Search for the cell housing the specified text and yield its [X, Y] center coordinate. 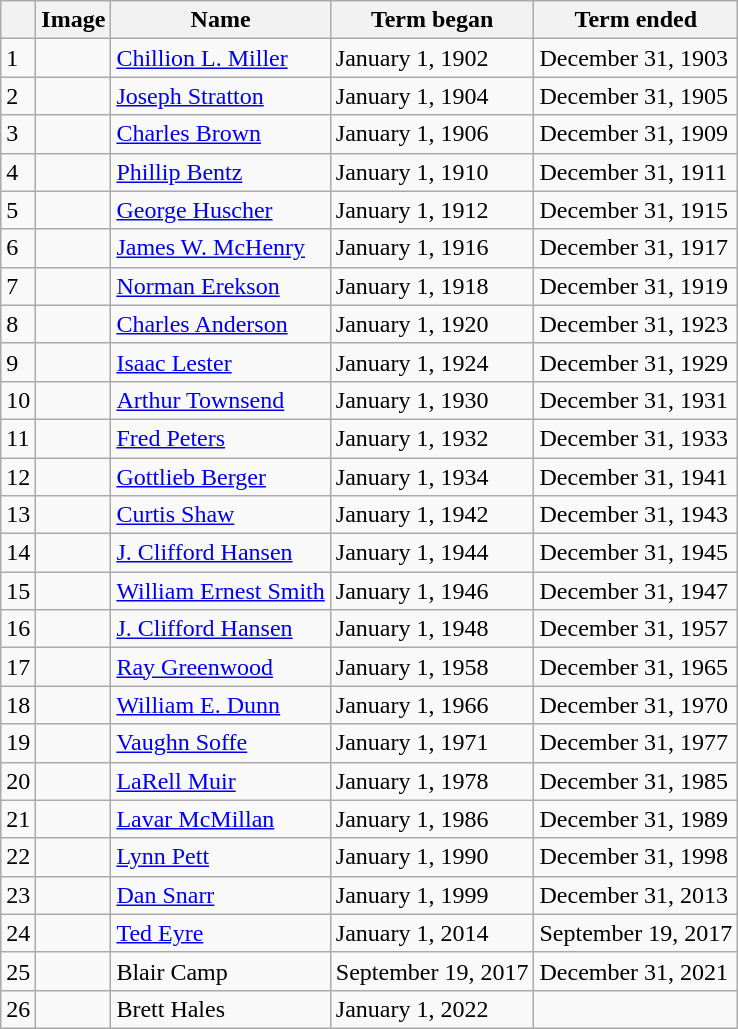
19 [18, 743]
12 [18, 477]
25 [18, 971]
7 [18, 286]
January 1, 1978 [432, 781]
January 1, 1910 [432, 172]
December 31, 1909 [636, 134]
December 31, 1917 [636, 248]
January 1, 2014 [432, 933]
Lavar McMillan [220, 819]
December 31, 1945 [636, 553]
Joseph Stratton [220, 96]
January 1, 1986 [432, 819]
December 31, 1965 [636, 667]
December 31, 1947 [636, 591]
January 1, 1916 [432, 248]
January 1, 1934 [432, 477]
Phillip Bentz [220, 172]
2 [18, 96]
January 1, 2022 [432, 1009]
Lynn Pett [220, 857]
14 [18, 553]
LaRell Muir [220, 781]
January 1, 1912 [432, 210]
James W. McHenry [220, 248]
Norman Erekson [220, 286]
William Ernest Smith [220, 591]
6 [18, 248]
Arthur Townsend [220, 400]
January 1, 1918 [432, 286]
Ray Greenwood [220, 667]
December 31, 1957 [636, 629]
December 31, 1905 [636, 96]
December 31, 1941 [636, 477]
18 [18, 705]
January 1, 1902 [432, 58]
3 [18, 134]
December 31, 1989 [636, 819]
Isaac Lester [220, 362]
11 [18, 438]
December 31, 1919 [636, 286]
January 1, 1944 [432, 553]
23 [18, 895]
January 1, 1971 [432, 743]
William E. Dunn [220, 705]
January 1, 1906 [432, 134]
December 31, 1929 [636, 362]
December 31, 1970 [636, 705]
December 31, 1943 [636, 515]
Term began [432, 20]
December 31, 1933 [636, 438]
Charles Anderson [220, 324]
January 1, 1932 [432, 438]
17 [18, 667]
January 1, 1990 [432, 857]
December 31, 1985 [636, 781]
January 1, 1958 [432, 667]
26 [18, 1009]
Name [220, 20]
January 1, 1920 [432, 324]
Brett Hales [220, 1009]
10 [18, 400]
Charles Brown [220, 134]
December 31, 1915 [636, 210]
December 31, 2021 [636, 971]
Fred Peters [220, 438]
16 [18, 629]
January 1, 1948 [432, 629]
5 [18, 210]
January 1, 1942 [432, 515]
15 [18, 591]
Term ended [636, 20]
Image [74, 20]
December 31, 1903 [636, 58]
21 [18, 819]
Curtis Shaw [220, 515]
8 [18, 324]
Vaughn Soffe [220, 743]
9 [18, 362]
George Huscher [220, 210]
Chillion L. Miller [220, 58]
December 31, 2013 [636, 895]
January 1, 1904 [432, 96]
24 [18, 933]
January 1, 1999 [432, 895]
January 1, 1946 [432, 591]
Ted Eyre [220, 933]
22 [18, 857]
December 31, 1977 [636, 743]
January 1, 1924 [432, 362]
January 1, 1930 [432, 400]
Dan Snarr [220, 895]
13 [18, 515]
January 1, 1966 [432, 705]
December 31, 1998 [636, 857]
20 [18, 781]
1 [18, 58]
Gottlieb Berger [220, 477]
Blair Camp [220, 971]
December 31, 1923 [636, 324]
December 31, 1911 [636, 172]
4 [18, 172]
December 31, 1931 [636, 400]
